Capture the cell that displays the provided text and extract its [x, y] central coordinate. 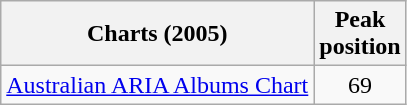
69 [360, 85]
Australian ARIA Albums Chart [158, 85]
Charts (2005) [158, 34]
Peakposition [360, 34]
